Locate the cell with the specified text and output its (x, y) center coordinate. 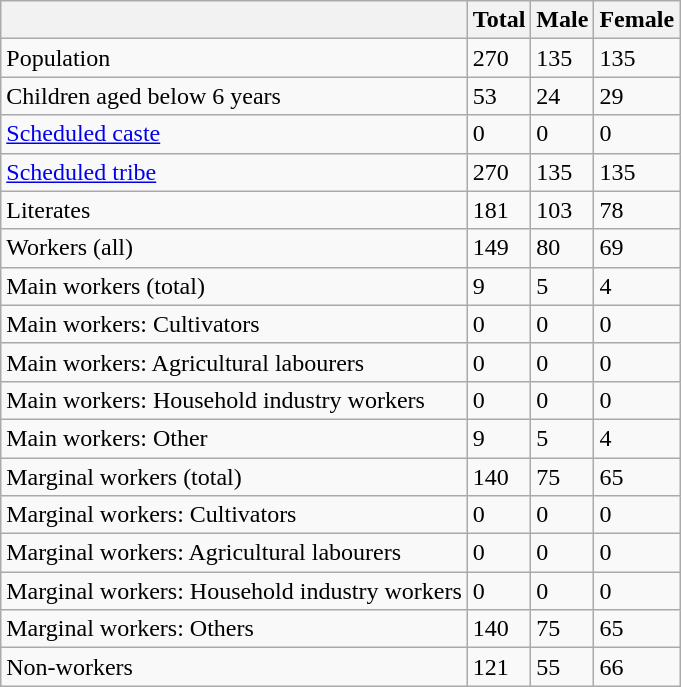
24 (562, 96)
55 (562, 667)
Children aged below 6 years (234, 96)
78 (637, 210)
Main workers: Cultivators (234, 324)
Main workers: Household industry workers (234, 400)
Non-workers (234, 667)
Total (499, 20)
Scheduled caste (234, 134)
Marginal workers (total) (234, 477)
149 (499, 248)
Main workers (total) (234, 286)
Marginal workers: Cultivators (234, 515)
66 (637, 667)
Scheduled tribe (234, 172)
121 (499, 667)
181 (499, 210)
Workers (all) (234, 248)
29 (637, 96)
80 (562, 248)
Marginal workers: Household industry workers (234, 591)
Female (637, 20)
Population (234, 58)
Male (562, 20)
Main workers: Agricultural labourers (234, 362)
53 (499, 96)
Literates (234, 210)
Main workers: Other (234, 438)
Marginal workers: Agricultural labourers (234, 553)
Marginal workers: Others (234, 629)
69 (637, 248)
103 (562, 210)
